From the cell containing the given text, extract its center point as [X, Y] coordinate. 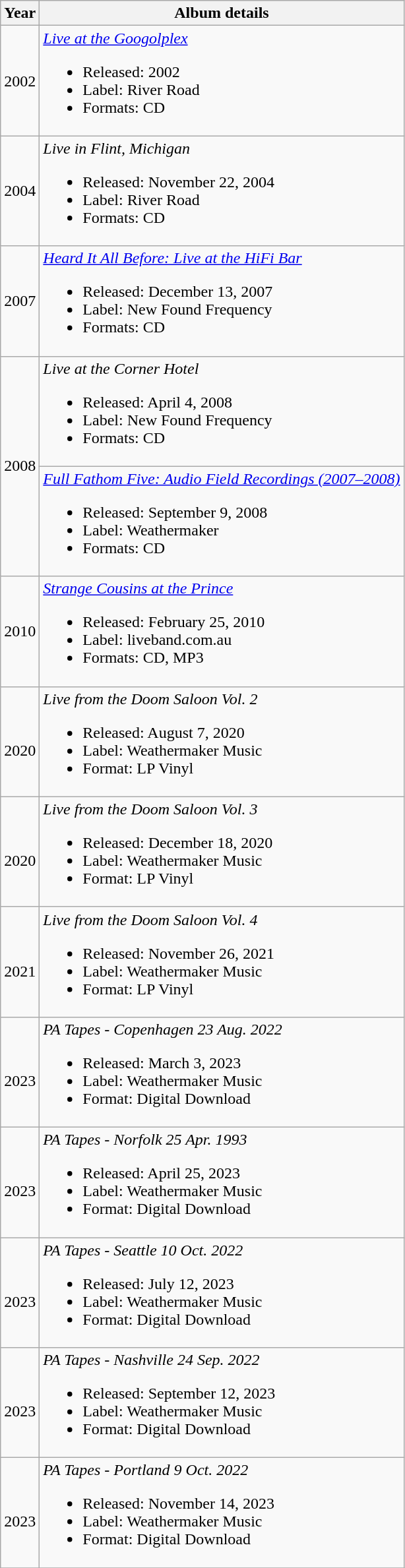
PA Tapes - Portland 9 Oct. 2022Released: November 14, 2023Label: Weathermaker MusicFormat: Digital Download [222, 1513]
PA Tapes - Nashville 24 Sep. 2022Released: September 12, 2023Label: Weathermaker MusicFormat: Digital Download [222, 1403]
2008 [20, 466]
Album details [222, 13]
Strange Cousins at the PrinceReleased: February 25, 2010Label: liveband.com.auFormats: CD, MP3 [222, 632]
2010 [20, 632]
Heard It All Before: Live at the HiFi BarReleased: December 13, 2007Label: New Found FrequencyFormats: CD [222, 301]
Live at the Corner HotelReleased: April 4, 2008Label: New Found FrequencyFormats: CD [222, 411]
Year [20, 13]
Live from the Doom Saloon Vol. 4Released: November 26, 2021Label: Weathermaker MusicFormat: LP Vinyl [222, 961]
2021 [20, 961]
PA Tapes - Seattle 10 Oct. 2022Released: July 12, 2023Label: Weathermaker MusicFormat: Digital Download [222, 1292]
Full Fathom Five: Audio Field Recordings (2007–2008)Released: September 9, 2008Label: WeathermakerFormats: CD [222, 521]
Live at the GoogolplexReleased: 2002Label: River RoadFormats: CD [222, 80]
2002 [20, 80]
2007 [20, 301]
Live from the Doom Saloon Vol. 3Released: December 18, 2020Label: Weathermaker MusicFormat: LP Vinyl [222, 852]
Live in Flint, MichiganReleased: November 22, 2004Label: River RoadFormats: CD [222, 191]
2004 [20, 191]
Live from the Doom Saloon Vol. 2Released: August 7, 2020Label: Weathermaker MusicFormat: LP Vinyl [222, 741]
PA Tapes - Norfolk 25 Apr. 1993Released: April 25, 2023Label: Weathermaker MusicFormat: Digital Download [222, 1182]
PA Tapes - Copenhagen 23 Aug. 2022Released: March 3, 2023Label: Weathermaker MusicFormat: Digital Download [222, 1072]
